For the text-containing cell, return its midpoint in (x, y) coordinate format. 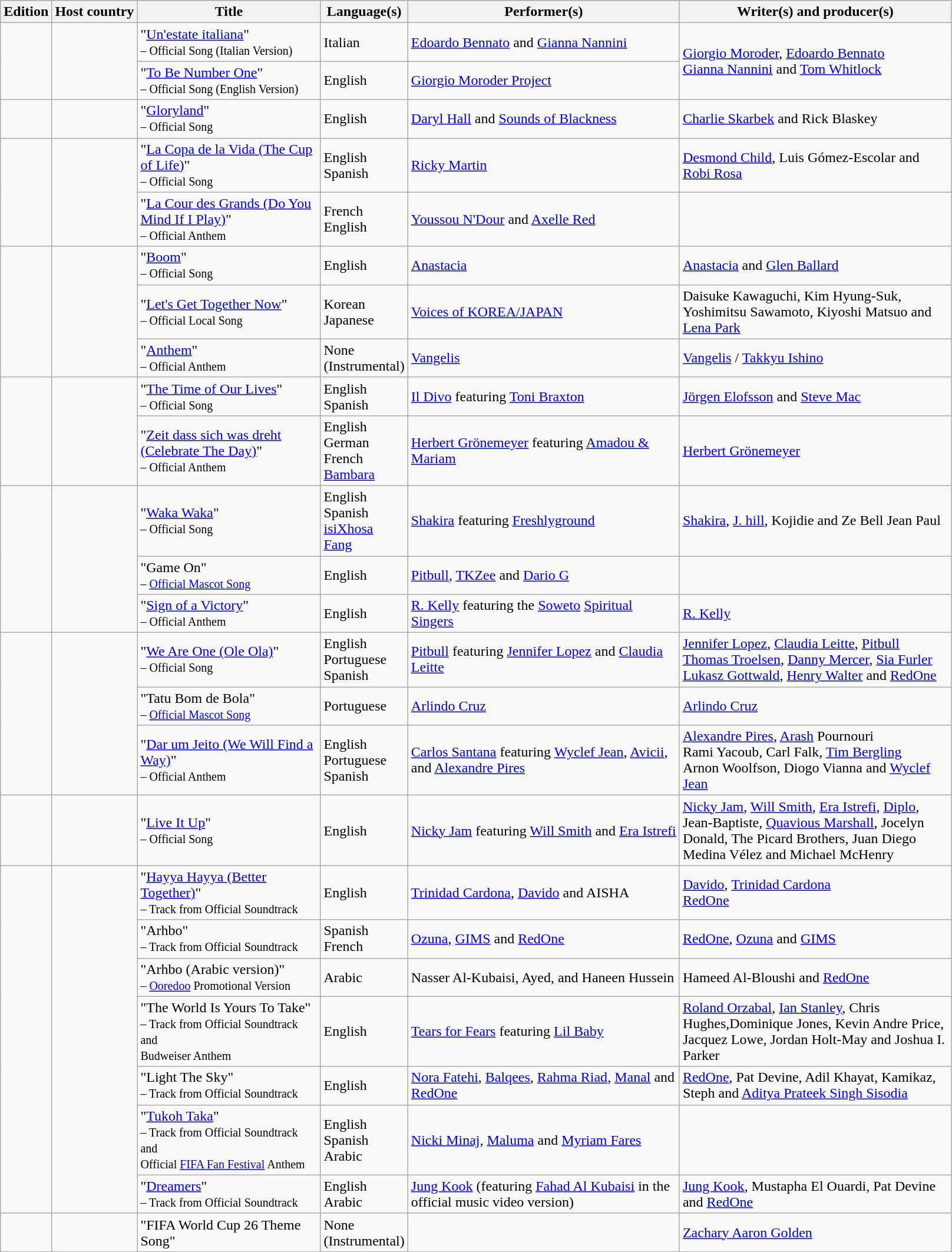
"Tukoh Taka"– Track from Official Soundtrack andOfficial FIFA Fan Festival Anthem (229, 1139)
Jörgen Elofsson and Steve Mac (815, 396)
"Gloryland"– Official Song (229, 119)
"Dreamers"– Track from Official Soundtrack (229, 1194)
Arabic (364, 977)
Ricky Martin (543, 165)
Voices of KOREA/JAPAN (543, 312)
"Zeit dass sich was dreht (Celebrate The Day)"– Official Anthem (229, 450)
Nora Fatehi, Balqees, Rahma Riad, Manal and RedOne (543, 1085)
"We Are One (Ole Ola)"– Official Song (229, 660)
Desmond Child, Luis Gómez-Escolar and Robi Rosa (815, 165)
Daisuke Kawaguchi, Kim Hyung-Suk, Yoshimitsu Sawamoto, Kiyoshi Matsuo and Lena Park (815, 312)
"FIFA World Cup 26 Theme Song" (229, 1233)
Title (229, 12)
Host country (94, 12)
Jennifer Lopez, Claudia Leitte, PitbullThomas Troelsen, Danny Mercer, Sia FurlerLukasz Gottwald, Henry Walter and RedOne (815, 660)
"Live It Up"– Official Song (229, 831)
"Un'estate italiana"– Official Song (Italian Version) (229, 42)
Nicky Jam featuring Will Smith and Era Istrefi (543, 831)
Edition (26, 12)
"Dar um Jeito (We Will Find a Way)"– Official Anthem (229, 760)
Italian (364, 42)
"Boom"– Official Song (229, 265)
EnglishSpanishisiXhosaFang (364, 521)
"Light The Sky"– Track from Official Soundtrack (229, 1085)
Jung Kook (featuring Fahad Al Kubaisi in the official music video version) (543, 1194)
Nasser Al-Kubaisi, Ayed, and Haneen Hussein (543, 977)
Zachary Aaron Golden (815, 1233)
"La Copa de la Vida (The Cup of Life)"– Official Song (229, 165)
Pitbull featuring Jennifer Lopez and Claudia Leitte (543, 660)
Vangelis (543, 358)
Anastacia (543, 265)
Edoardo Bennato and Gianna Nannini (543, 42)
Performer(s) (543, 12)
"Waka Waka"– Official Song (229, 521)
Language(s) (364, 12)
Portuguese (364, 706)
RedOne, Pat Devine, Adil Khayat, Kamikaz, Steph and Aditya Prateek Singh Sisodia (815, 1085)
EnglishArabic (364, 1194)
EnglishSpanishArabic (364, 1139)
"Arhbo (Arabic version)"– Ooredoo Promotional Version (229, 977)
Hameed Al-Bloushi and RedOne (815, 977)
Writer(s) and producer(s) (815, 12)
RedOne, Ozuna and GIMS (815, 939)
"Tatu Bom de Bola"– Official Mascot Song (229, 706)
Giorgio Moroder, Edoardo BennatoGianna Nannini and Tom Whitlock (815, 61)
Anastacia and Glen Ballard (815, 265)
"The World Is Yours To Take"– Track from Official Soundtrack andBudweiser Anthem (229, 1031)
Youssou N'Dour and Axelle Red (543, 219)
"Let's Get Together Now"– Official Local Song (229, 312)
SpanishFrench (364, 939)
Nicki Minaj, Maluma and Myriam Fares (543, 1139)
EnglishGermanFrenchBambara (364, 450)
Pitbull, TKZee and Dario G (543, 575)
"The Time of Our Lives"– Official Song (229, 396)
FrenchEnglish (364, 219)
Herbert Grönemeyer featuring Amadou & Mariam (543, 450)
Roland Orzabal, Ian Stanley, Chris Hughes,Dominique Jones, Kevin Andre Price, Jacquez Lowe, Jordan Holt-May and Joshua I. Parker (815, 1031)
Carlos Santana featuring Wyclef Jean, Avicii, and Alexandre Pires (543, 760)
"Arhbo"– Track from Official Soundtrack (229, 939)
Giorgio Moroder Project (543, 80)
Daryl Hall and Sounds of Blackness (543, 119)
"Hayya Hayya (Better Together)"– Track from Official Soundtrack (229, 893)
Vangelis / Takkyu Ishino (815, 358)
Shakira featuring Freshlyground (543, 521)
Jung Kook, Mustapha El Ouardi, Pat Devine and RedOne (815, 1194)
Il Divo featuring Toni Braxton (543, 396)
Trinidad Cardona, Davido and AISHA (543, 893)
Shakira, J. hill, Kojidie and Ze Bell Jean Paul (815, 521)
Herbert Grönemeyer (815, 450)
Ozuna, GIMS and RedOne (543, 939)
Davido, Trinidad CardonaRedOne (815, 893)
R. Kelly featuring the Soweto Spiritual Singers (543, 614)
Tears for Fears featuring Lil Baby (543, 1031)
"Anthem"– Official Anthem (229, 358)
"Game On"– Official Mascot Song (229, 575)
R. Kelly (815, 614)
"Sign of a Victory"– Official Anthem (229, 614)
"La Cour des Grands (Do You Mind If I Play)"– Official Anthem (229, 219)
KoreanJapanese (364, 312)
Charlie Skarbek and Rick Blaskey (815, 119)
Alexandre Pires, Arash PournouriRami Yacoub, Carl Falk, Tim BerglingArnon Woolfson, Diogo Vianna and Wyclef Jean (815, 760)
"To Be Number One"– Official Song (English Version) (229, 80)
